Locate the cell with the specified text and output its [x, y] center coordinate. 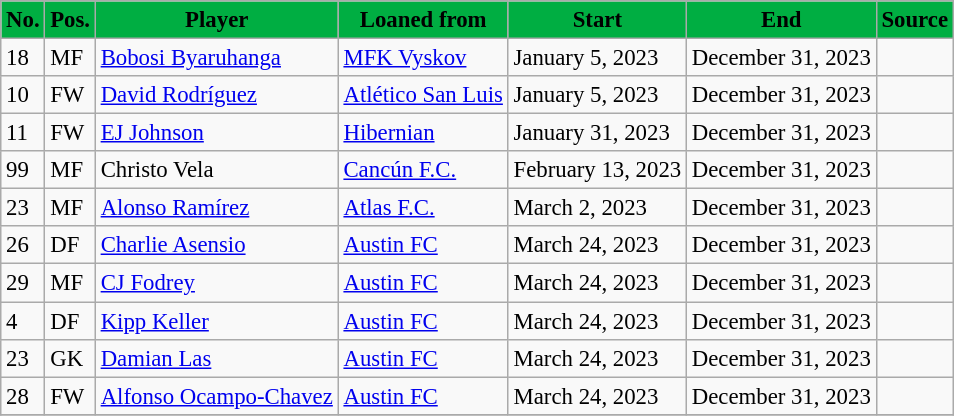
January 31, 2023 [597, 133]
Source [914, 20]
Loaned from [423, 20]
Kipp Keller [216, 321]
Player [216, 20]
Christo Vela [216, 170]
18 [23, 58]
EJ Johnson [216, 133]
March 2, 2023 [597, 208]
David Rodríguez [216, 95]
Pos. [70, 20]
Cancún F.C. [423, 170]
Alonso Ramírez [216, 208]
No. [23, 20]
Damian Las [216, 358]
Atlas F.C. [423, 208]
4 [23, 321]
28 [23, 396]
CJ Fodrey [216, 283]
Hibernian [423, 133]
Start [597, 20]
26 [23, 245]
MFK Vyskov [423, 58]
99 [23, 170]
Bobosi Byaruhanga [216, 58]
Atlético San Luis [423, 95]
11 [23, 133]
February 13, 2023 [597, 170]
End [781, 20]
GK [70, 358]
29 [23, 283]
Alfonso Ocampo-Chavez [216, 396]
10 [23, 95]
Charlie Asensio [216, 245]
